Pinpoint the cell where the given text exists, returning its (x, y) midpoint coordinate. 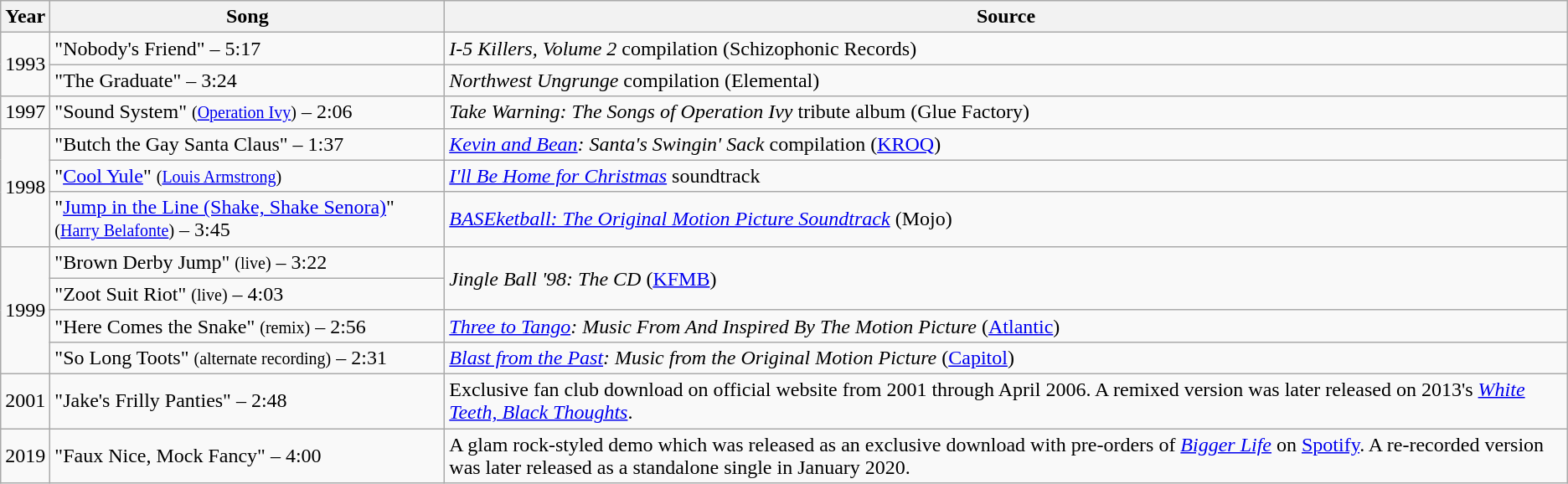
Northwest Ungrunge compilation (Elemental) (1006, 80)
"Faux Nice, Mock Fancy" – 4:00 (248, 456)
BASEketball: The Original Motion Picture Soundtrack (Mojo) (1006, 219)
"Jump in the Line (Shake, Shake Senora)" (Harry Belafonte) – 3:45 (248, 219)
"So Long Toots" (alternate recording) – 2:31 (248, 358)
Three to Tango: Music From And Inspired By The Motion Picture (Atlantic) (1006, 326)
"The Graduate" – 3:24 (248, 80)
Kevin and Bean: Santa's Swingin' Sack compilation (KROQ) (1006, 144)
"Sound System" (Operation Ivy) – 2:06 (248, 112)
"Here Comes the Snake" (remix) – 2:56 (248, 326)
Jingle Ball '98: The CD (KFMB) (1006, 278)
Blast from the Past: Music from the Original Motion Picture (Capitol) (1006, 358)
1993 (25, 64)
I'll Be Home for Christmas soundtrack (1006, 176)
"Butch the Gay Santa Claus" – 1:37 (248, 144)
1997 (25, 112)
Take Warning: The Songs of Operation Ivy tribute album (Glue Factory) (1006, 112)
"Brown Derby Jump" (live) – 3:22 (248, 262)
2001 (25, 400)
"Jake's Frilly Panties" – 2:48 (248, 400)
2019 (25, 456)
1998 (25, 188)
Year (25, 17)
"Cool Yule" (Louis Armstrong) (248, 176)
1999 (25, 310)
Song (248, 17)
Source (1006, 17)
"Zoot Suit Riot" (live) – 4:03 (248, 294)
"Nobody's Friend" – 5:17 (248, 49)
I-5 Killers, Volume 2 compilation (Schizophonic Records) (1006, 49)
